Return (X, Y) of the center of cell containing provided text 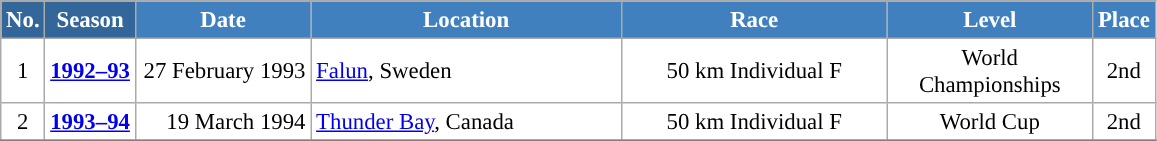
Thunder Bay, Canada (466, 122)
No. (23, 20)
1993–94 (90, 122)
1 (23, 72)
Race (754, 20)
Season (90, 20)
27 February 1993 (223, 72)
Level (990, 20)
19 March 1994 (223, 122)
2 (23, 122)
World Cup (990, 122)
Date (223, 20)
World Championships (990, 72)
Place (1124, 20)
Falun, Sweden (466, 72)
Location (466, 20)
1992–93 (90, 72)
